Scan for the cell matching the given text and deliver its [x, y] coordinate at center. 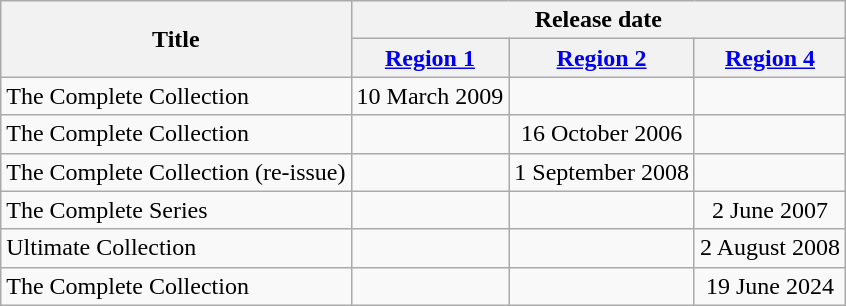
Region 4 [770, 58]
The Complete Series [176, 210]
Ultimate Collection [176, 248]
10 March 2009 [430, 96]
Region 1 [430, 58]
19 June 2024 [770, 286]
Title [176, 39]
2 August 2008 [770, 248]
The Complete Collection (re-issue) [176, 172]
1 September 2008 [602, 172]
Region 2 [602, 58]
Release date [598, 20]
16 October 2006 [602, 134]
2 June 2007 [770, 210]
